Determine the (X, Y) coordinate at the center of the cell enclosing the given text.  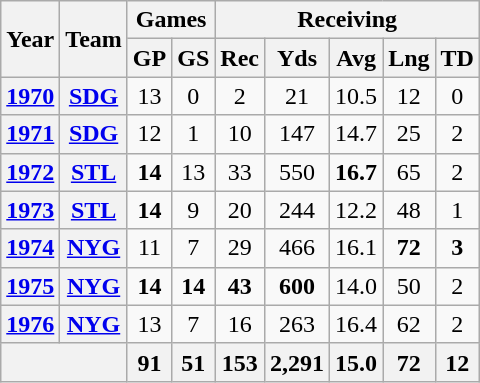
GP (149, 58)
20 (240, 210)
48 (409, 210)
1973 (30, 210)
21 (298, 96)
3 (457, 248)
Team (94, 39)
1974 (30, 248)
Lng (409, 58)
466 (298, 248)
15.0 (356, 362)
550 (298, 172)
1976 (30, 324)
25 (409, 134)
43 (240, 286)
263 (298, 324)
14.0 (356, 286)
Year (30, 39)
Yds (298, 58)
62 (409, 324)
29 (240, 248)
Avg (356, 58)
TD (457, 58)
2,291 (298, 362)
16.1 (356, 248)
1972 (30, 172)
GS (194, 58)
51 (194, 362)
11 (149, 248)
10.5 (356, 96)
147 (298, 134)
244 (298, 210)
9 (194, 210)
50 (409, 286)
91 (149, 362)
16.4 (356, 324)
600 (298, 286)
Games (170, 20)
16.7 (356, 172)
12.2 (356, 210)
Rec (240, 58)
10 (240, 134)
1971 (30, 134)
16 (240, 324)
33 (240, 172)
153 (240, 362)
65 (409, 172)
1970 (30, 96)
14.7 (356, 134)
Receiving (348, 20)
1975 (30, 286)
